Return [X, Y] of the center of cell containing provided text 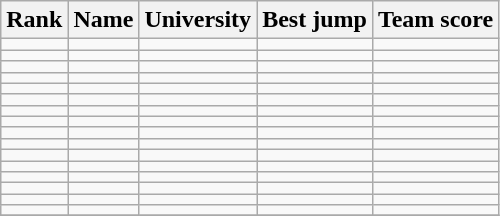
Best jump [315, 20]
Name [104, 20]
University [198, 20]
Team score [435, 20]
Rank [34, 20]
